From the cell containing the given text, extract its center point as (x, y) coordinate. 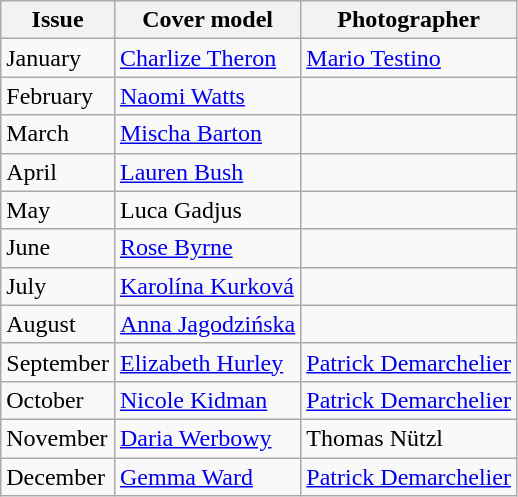
November (58, 438)
January (58, 58)
Anna Jagodzińska (207, 324)
Daria Werbowy (207, 438)
May (58, 210)
Mischa Barton (207, 134)
Thomas Nützl (409, 438)
March (58, 134)
Nicole Kidman (207, 400)
September (58, 362)
Cover model (207, 20)
Rose Byrne (207, 248)
July (58, 286)
Mario Testino (409, 58)
Charlize Theron (207, 58)
Issue (58, 20)
October (58, 400)
June (58, 248)
Luca Gadjus (207, 210)
February (58, 96)
Photographer (409, 20)
Naomi Watts (207, 96)
August (58, 324)
Elizabeth Hurley (207, 362)
December (58, 477)
Karolína Kurková (207, 286)
Lauren Bush (207, 172)
Gemma Ward (207, 477)
April (58, 172)
